Pinpoint the cell where the given text exists, returning its (X, Y) midpoint coordinate. 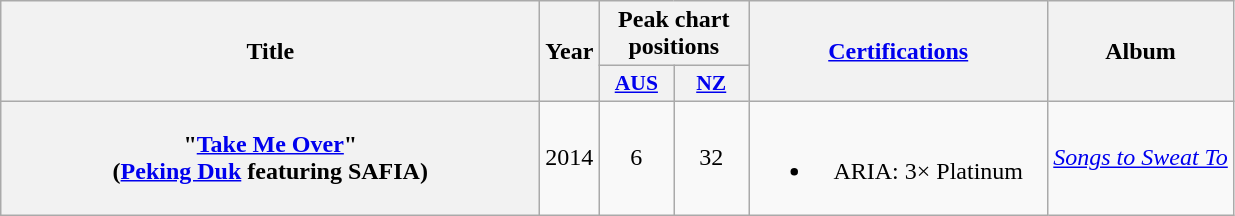
Title (270, 52)
Peak chart positions (674, 34)
NZ (712, 84)
Year (570, 52)
ARIA: 3× Platinum (898, 158)
Album (1141, 52)
32 (712, 158)
2014 (570, 158)
AUS (636, 84)
Certifications (898, 52)
6 (636, 158)
"Take Me Over"(Peking Duk featuring SAFIA) (270, 158)
Songs to Sweat To (1141, 158)
